Extract the (x, y) coordinate from the center of the cell holding the provided text.  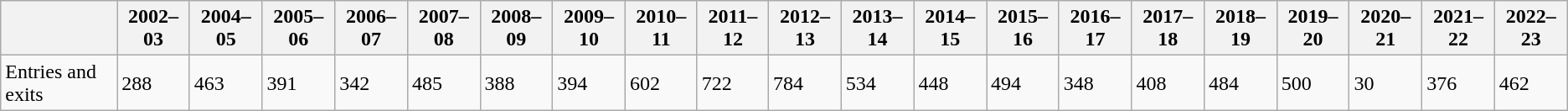
2018–19 (1241, 29)
494 (1024, 82)
Entries and exits (59, 82)
408 (1168, 82)
30 (1385, 82)
602 (661, 82)
485 (444, 82)
722 (732, 82)
2006–07 (372, 29)
394 (590, 82)
342 (372, 82)
391 (298, 82)
348 (1096, 82)
2021–22 (1459, 29)
2020–21 (1385, 29)
2004–05 (226, 29)
2002–03 (154, 29)
2016–17 (1096, 29)
376 (1459, 82)
500 (1313, 82)
2011–12 (732, 29)
534 (878, 82)
2017–18 (1168, 29)
2012–13 (806, 29)
2022–23 (1531, 29)
2008–09 (516, 29)
448 (950, 82)
2010–11 (661, 29)
484 (1241, 82)
2013–14 (878, 29)
2005–06 (298, 29)
2019–20 (1313, 29)
784 (806, 82)
2015–16 (1024, 29)
2014–15 (950, 29)
388 (516, 82)
288 (154, 82)
462 (1531, 82)
2007–08 (444, 29)
2009–10 (590, 29)
463 (226, 82)
